Capture the cell that displays the provided text and extract its [x, y] central coordinate. 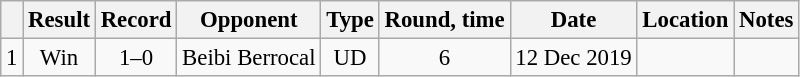
12 Dec 2019 [574, 58]
Type [350, 20]
Location [686, 20]
Beibi Berrocal [249, 58]
Notes [766, 20]
1–0 [136, 58]
6 [444, 58]
Result [60, 20]
Opponent [249, 20]
Date [574, 20]
Win [60, 58]
Round, time [444, 20]
1 [12, 58]
UD [350, 58]
Record [136, 20]
